Extract the (X, Y) coordinate from the center of the cell holding the provided text.  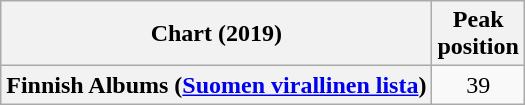
Finnish Albums (Suomen virallinen lista) (216, 85)
39 (478, 85)
Chart (2019) (216, 34)
Peakposition (478, 34)
